Return the [x, y] coordinate for the center point of the cell that contains the specified text.  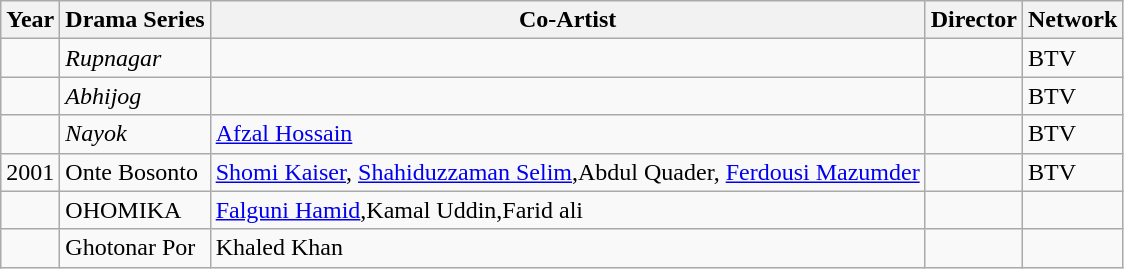
Ghotonar Por [135, 248]
OHOMIKA [135, 210]
Network [1072, 20]
Co-Artist [568, 20]
Khaled Khan [568, 248]
Shomi Kaiser, Shahiduzzaman Selim,Abdul Quader, Ferdousi Mazumder [568, 172]
Drama Series [135, 20]
2001 [30, 172]
Falguni Hamid,Kamal Uddin,Farid ali [568, 210]
Nayok [135, 134]
Onte Bosonto [135, 172]
Abhijog [135, 96]
Year [30, 20]
Rupnagar [135, 58]
Afzal Hossain [568, 134]
Director [974, 20]
